Identify which cell holds the provided text, then report its (x, y) central coordinate. 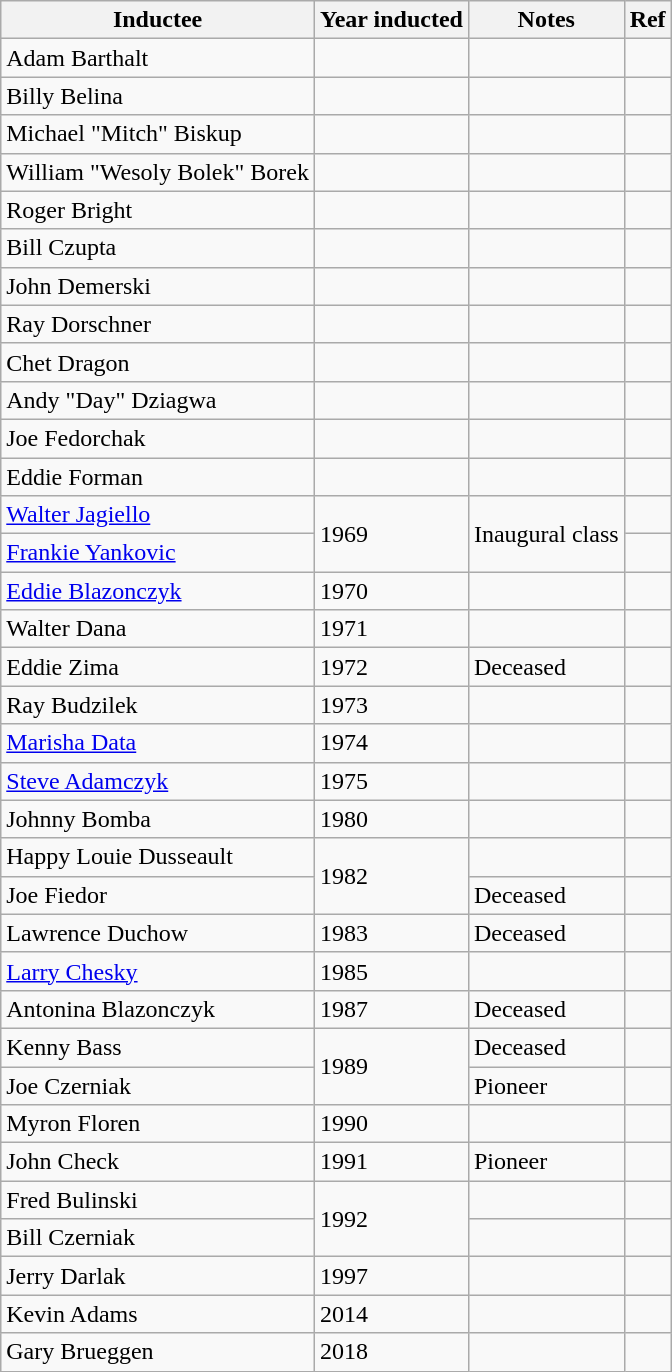
Ray Budzilek (158, 705)
Joe Fedorchak (158, 438)
1972 (391, 667)
2018 (391, 1352)
Johnny Bomba (158, 819)
Marisha Data (158, 743)
Gary Brueggen (158, 1352)
1975 (391, 781)
Walter Dana (158, 629)
1983 (391, 933)
Andy "Day" Dziagwa (158, 400)
Billy Belina (158, 96)
Fred Bulinski (158, 1200)
1982 (391, 876)
Bill Czupta (158, 248)
Eddie Forman (158, 477)
Year inducted (391, 20)
Michael "Mitch" Biskup (158, 134)
1987 (391, 1009)
Eddie Blazonczyk (158, 591)
Jerry Darlak (158, 1276)
Myron Floren (158, 1124)
Walter Jagiello (158, 515)
1989 (391, 1066)
Lawrence Duchow (158, 933)
William "Wesoly Bolek" Borek (158, 172)
2014 (391, 1314)
Bill Czerniak (158, 1238)
Larry Chesky (158, 971)
1997 (391, 1276)
1974 (391, 743)
Happy Louie Dusseault (158, 857)
Ref (648, 20)
Chet Dragon (158, 362)
1992 (391, 1219)
Adam Barthalt (158, 58)
1985 (391, 971)
Kenny Bass (158, 1047)
1969 (391, 534)
Joe Fiedor (158, 895)
Ray Dorschner (158, 324)
1990 (391, 1124)
Steve Adamczyk (158, 781)
Inductee (158, 20)
Joe Czerniak (158, 1085)
Eddie Zima (158, 667)
Frankie Yankovic (158, 553)
John Check (158, 1162)
Inaugural class (546, 534)
1980 (391, 819)
1973 (391, 705)
John Demerski (158, 286)
Kevin Adams (158, 1314)
1971 (391, 629)
Roger Bright (158, 210)
Antonina Blazonczyk (158, 1009)
1991 (391, 1162)
1970 (391, 591)
Notes (546, 20)
